Detect which cell encompasses the target text, then output its [X, Y] center coordinate. 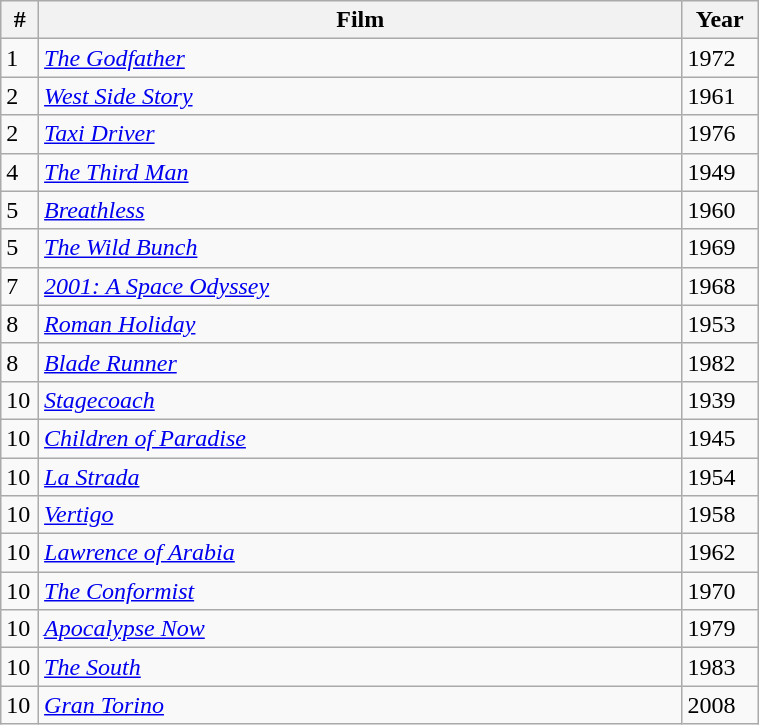
The Wild Bunch [360, 248]
Gran Torino [360, 705]
1960 [720, 210]
The Godfather [360, 58]
1972 [720, 58]
1969 [720, 248]
Year [720, 20]
1968 [720, 286]
Breathless [360, 210]
1945 [720, 438]
1954 [720, 477]
1949 [720, 172]
1962 [720, 553]
Children of Paradise [360, 438]
The Conformist [360, 591]
7 [20, 286]
West Side Story [360, 96]
1961 [720, 96]
The Third Man [360, 172]
1939 [720, 400]
1953 [720, 324]
Taxi Driver [360, 134]
La Strada [360, 477]
1976 [720, 134]
2001: A Space Odyssey [360, 286]
1970 [720, 591]
4 [20, 172]
Blade Runner [360, 362]
The South [360, 667]
Stagecoach [360, 400]
1983 [720, 667]
Roman Holiday [360, 324]
Film [360, 20]
# [20, 20]
1 [20, 58]
Apocalypse Now [360, 629]
1982 [720, 362]
Lawrence of Arabia [360, 553]
1958 [720, 515]
1979 [720, 629]
Vertigo [360, 515]
2008 [720, 705]
